From the cell containing the given text, extract its center point as [X, Y] coordinate. 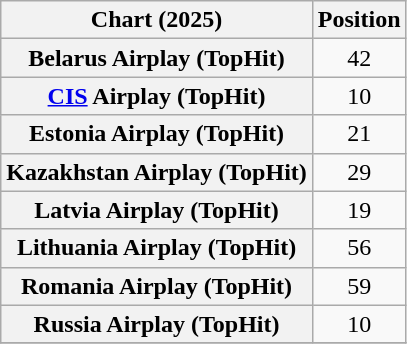
19 [359, 210]
21 [359, 134]
29 [359, 172]
Russia Airplay (TopHit) [157, 324]
CIS Airplay (TopHit) [157, 96]
Latvia Airplay (TopHit) [157, 210]
Chart (2025) [157, 20]
59 [359, 286]
Romania Airplay (TopHit) [157, 286]
Position [359, 20]
42 [359, 58]
Lithuania Airplay (TopHit) [157, 248]
56 [359, 248]
Kazakhstan Airplay (TopHit) [157, 172]
Estonia Airplay (TopHit) [157, 134]
Belarus Airplay (TopHit) [157, 58]
